Return [X, Y] of the center of cell containing provided text 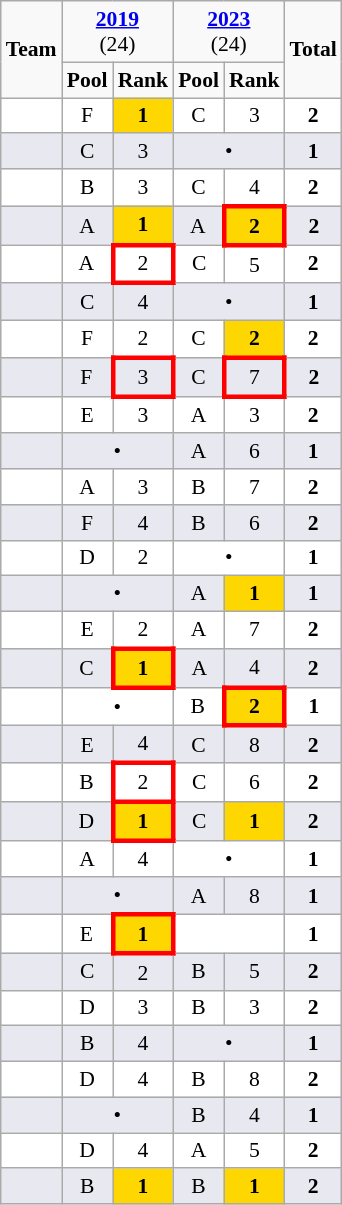
2023(24) [228, 32]
2019(24) [118, 32]
Team [32, 50]
Total [314, 50]
